Search for the cell housing the specified text and yield its [x, y] center coordinate. 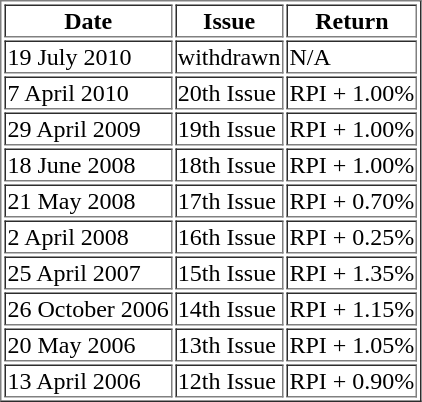
26 October 2006 [88, 308]
13th Issue [230, 344]
7 April 2010 [88, 92]
18 June 2008 [88, 164]
RPI + 0.25% [352, 236]
Return [352, 20]
RPI + 1.35% [352, 272]
13 April 2006 [88, 380]
RPI + 0.70% [352, 200]
2 April 2008 [88, 236]
withdrawn [230, 56]
20th Issue [230, 92]
17th Issue [230, 200]
RPI + 1.15% [352, 308]
Issue [230, 20]
RPI + 0.90% [352, 380]
19 July 2010 [88, 56]
RPI + 1.05% [352, 344]
21 May 2008 [88, 200]
29 April 2009 [88, 128]
19th Issue [230, 128]
12th Issue [230, 380]
25 April 2007 [88, 272]
Date [88, 20]
14th Issue [230, 308]
15th Issue [230, 272]
N/A [352, 56]
16th Issue [230, 236]
18th Issue [230, 164]
20 May 2006 [88, 344]
